Find where the given text appears and provide that cell's center as [X, Y] coordinate. 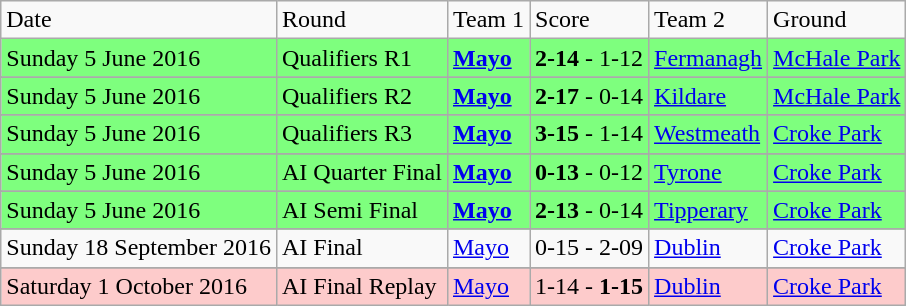
Fermanagh [708, 58]
Sunday 18 September 2016 [139, 248]
Team 1 [488, 20]
Qualifiers R1 [362, 58]
1-14 - 1-15 [590, 286]
Qualifiers R2 [362, 96]
2-17 - 0-14 [590, 96]
Tyrone [708, 172]
Ground [837, 20]
3-15 - 1-14 [590, 134]
Score [590, 20]
AI Final [362, 248]
Date [139, 20]
0-15 - 2-09 [590, 248]
0-13 - 0-12 [590, 172]
2-14 - 1-12 [590, 58]
Team 2 [708, 20]
AI Semi Final [362, 210]
Qualifiers R3 [362, 134]
Saturday 1 October 2016 [139, 286]
2-13 - 0-14 [590, 210]
Kildare [708, 96]
AI Quarter Final [362, 172]
AI Final Replay [362, 286]
Tipperary [708, 210]
Round [362, 20]
Westmeath [708, 134]
